Identify which cell holds the provided text, then report its (X, Y) central coordinate. 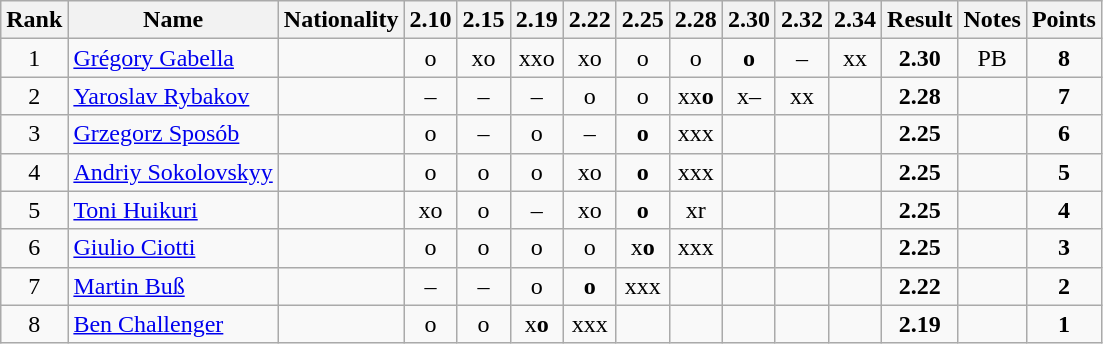
Andriy Sokolovskyy (173, 172)
PB (992, 58)
Grzegorz Sposób (173, 134)
Ben Challenger (173, 324)
Martin Buß (173, 286)
Rank (34, 20)
Result (920, 20)
x– (748, 96)
Points (1064, 20)
Giulio Ciotti (173, 248)
Toni Huikuri (173, 210)
Grégory Gabella (173, 58)
Name (173, 20)
2.10 (430, 20)
2.34 (856, 20)
2.32 (802, 20)
2.15 (484, 20)
Yaroslav Rybakov (173, 96)
xr (696, 210)
Notes (992, 20)
Nationality (341, 20)
